Output the [x, y] coordinate of the center of the cell containing the given text.  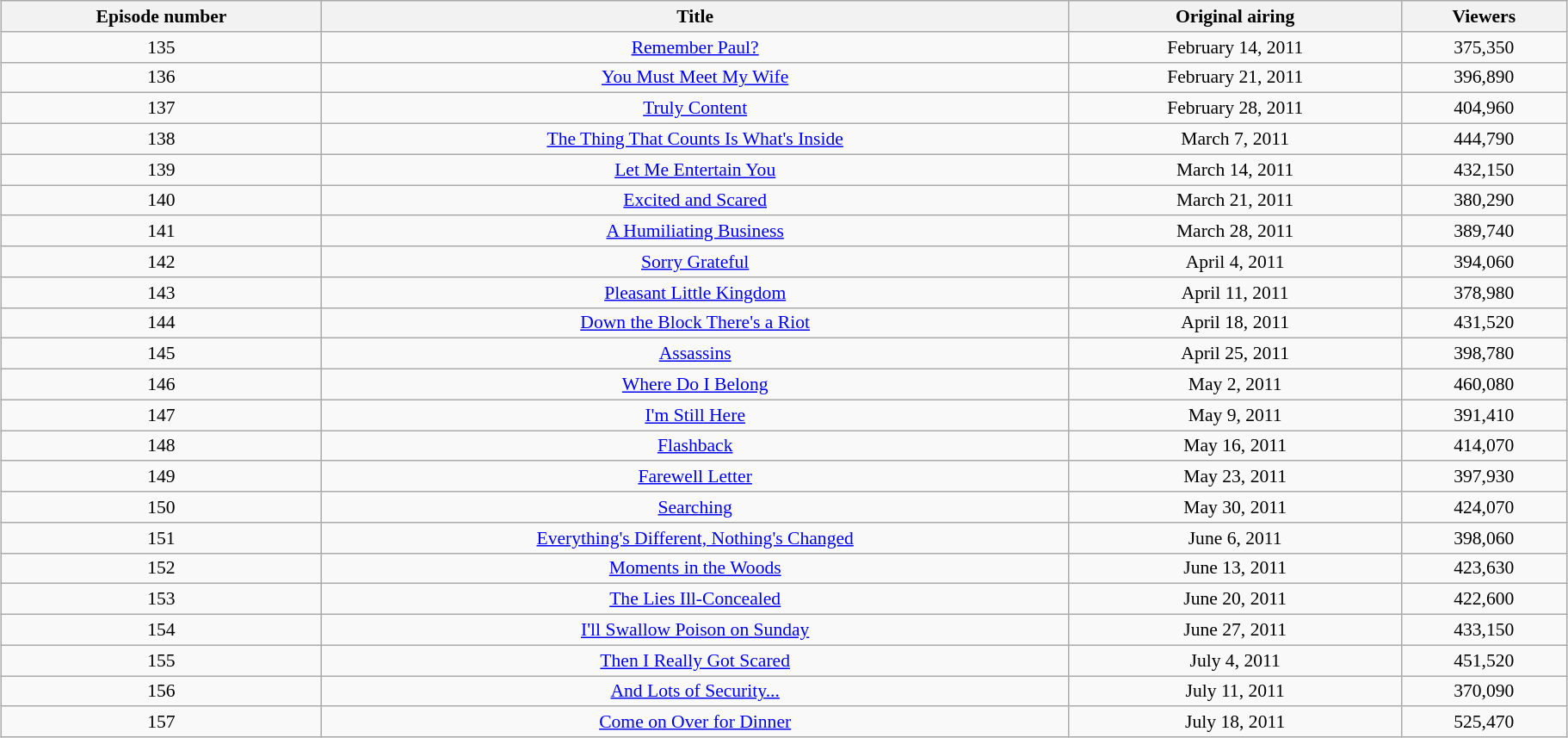
424,070 [1484, 507]
145 [162, 354]
May 16, 2011 [1235, 446]
151 [162, 538]
June 20, 2011 [1235, 599]
380,290 [1484, 201]
May 23, 2011 [1235, 477]
422,600 [1484, 599]
May 2, 2011 [1235, 385]
137 [162, 109]
You Must Meet My Wife [695, 78]
February 28, 2011 [1235, 109]
423,630 [1484, 568]
139 [162, 170]
July 4, 2011 [1235, 660]
May 9, 2011 [1235, 415]
444,790 [1484, 140]
154 [162, 630]
I'll Swallow Poison on Sunday [695, 630]
144 [162, 323]
Where Do I Belong [695, 385]
The Thing That Counts Is What's Inside [695, 140]
Original airing [1235, 16]
396,890 [1484, 78]
June 6, 2011 [1235, 538]
A Humiliating Business [695, 232]
Assassins [695, 354]
370,090 [1484, 691]
138 [162, 140]
Flashback [695, 446]
April 4, 2011 [1235, 262]
July 11, 2011 [1235, 691]
146 [162, 385]
460,080 [1484, 385]
April 25, 2011 [1235, 354]
141 [162, 232]
March 14, 2011 [1235, 170]
142 [162, 262]
414,070 [1484, 446]
398,060 [1484, 538]
150 [162, 507]
March 28, 2011 [1235, 232]
Moments in the Woods [695, 568]
I'm Still Here [695, 415]
525,470 [1484, 722]
March 7, 2011 [1235, 140]
February 14, 2011 [1235, 47]
Searching [695, 507]
April 11, 2011 [1235, 293]
378,980 [1484, 293]
397,930 [1484, 477]
157 [162, 722]
147 [162, 415]
Pleasant Little Kingdom [695, 293]
389,740 [1484, 232]
July 18, 2011 [1235, 722]
Remember Paul? [695, 47]
Farewell Letter [695, 477]
June 13, 2011 [1235, 568]
June 27, 2011 [1235, 630]
The Lies Ill-Concealed [695, 599]
433,150 [1484, 630]
394,060 [1484, 262]
148 [162, 446]
153 [162, 599]
February 21, 2011 [1235, 78]
136 [162, 78]
Everything's Different, Nothing's Changed [695, 538]
Episode number [162, 16]
Title [695, 16]
140 [162, 201]
Excited and Scared [695, 201]
375,350 [1484, 47]
Come on Over for Dinner [695, 722]
156 [162, 691]
April 18, 2011 [1235, 323]
404,960 [1484, 109]
155 [162, 660]
Down the Block There's a Riot [695, 323]
And Lots of Security... [695, 691]
451,520 [1484, 660]
143 [162, 293]
398,780 [1484, 354]
Sorry Grateful [695, 262]
135 [162, 47]
Let Me Entertain You [695, 170]
432,150 [1484, 170]
391,410 [1484, 415]
152 [162, 568]
149 [162, 477]
Then I Really Got Scared [695, 660]
Truly Content [695, 109]
431,520 [1484, 323]
Viewers [1484, 16]
March 21, 2011 [1235, 201]
May 30, 2011 [1235, 507]
